Identify which cell holds the provided text, then report its (x, y) central coordinate. 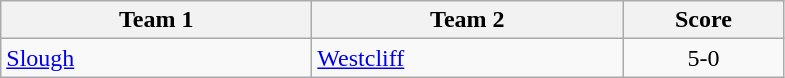
5-0 (704, 58)
Team 1 (156, 20)
Team 2 (468, 20)
Slough (156, 58)
Score (704, 20)
Westcliff (468, 58)
